Return the (x, y) coordinate for the center point of the cell that contains the specified text.  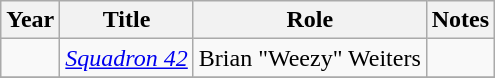
Year (30, 20)
Notes (460, 20)
Brian "Weezy" Weiters (310, 58)
Squadron 42 (127, 58)
Title (127, 20)
Role (310, 20)
